For the text-containing cell, return its midpoint in (X, Y) coordinate format. 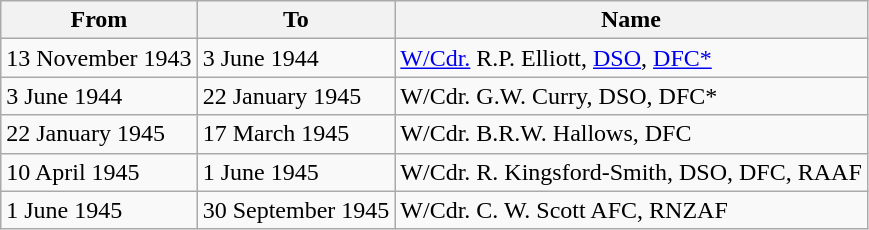
W/Cdr. R.P. Elliott, DSO, DFC* (631, 58)
17 March 1945 (296, 134)
30 September 1945 (296, 210)
10 April 1945 (99, 172)
W/Cdr. G.W. Curry, DSO, DFC* (631, 96)
To (296, 20)
13 November 1943 (99, 58)
W/Cdr. C. W. Scott AFC, RNZAF (631, 210)
Name (631, 20)
From (99, 20)
W/Cdr. B.R.W. Hallows, DFC (631, 134)
W/Cdr. R. Kingsford-Smith, DSO, DFC, RAAF (631, 172)
